Provide the (X, Y) coordinate of the cell's center where the given text is located.  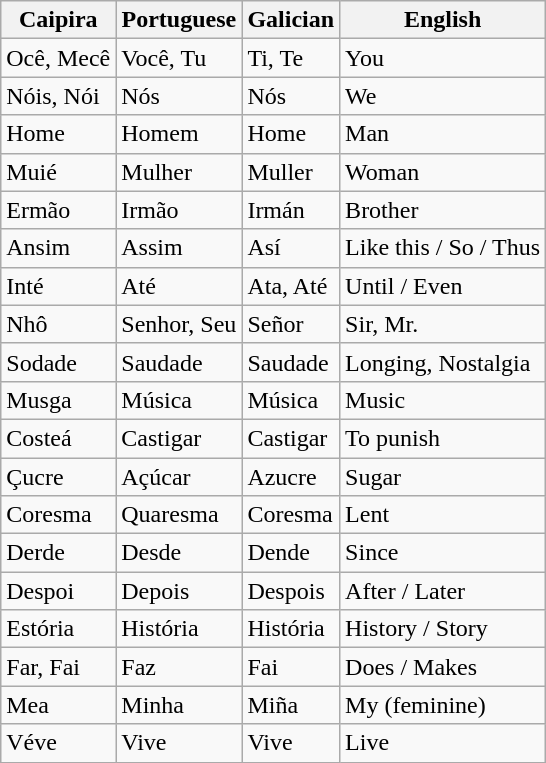
Despois (291, 591)
Galician (291, 20)
Ti, Te (291, 58)
Muié (58, 172)
Since (443, 553)
Nóis, Nói (58, 96)
Nhô (58, 324)
Fai (291, 667)
Like this / So / Thus (443, 248)
After / Later (443, 591)
Despoi (58, 591)
Señor (291, 324)
Derde (58, 553)
We (443, 96)
Sodade (58, 362)
To punish (443, 438)
Senhor, Seu (179, 324)
Man (443, 134)
Azucre (291, 477)
History / Story (443, 629)
Estória (58, 629)
Far, Fai (58, 667)
Minha (179, 705)
Ansim (58, 248)
Musga (58, 400)
Depois (179, 591)
Woman (443, 172)
Homem (179, 134)
Açúcar (179, 477)
Mulher (179, 172)
Mea (58, 705)
Ermão (58, 210)
Inté (58, 286)
Music (443, 400)
Quaresma (179, 515)
Costeá (58, 438)
Até (179, 286)
Live (443, 743)
My (feminine) (443, 705)
Lent (443, 515)
Until / Even (443, 286)
Desde (179, 553)
Ocê, Mecê (58, 58)
Portuguese (179, 20)
Brother (443, 210)
Sir, Mr. (443, 324)
Irmán (291, 210)
Miña (291, 705)
Çucre (58, 477)
Faz (179, 667)
Véve (58, 743)
English (443, 20)
Does / Makes (443, 667)
Así (291, 248)
Você, Tu (179, 58)
Muller (291, 172)
Assim (179, 248)
Dende (291, 553)
Ata, Até (291, 286)
Caipira (58, 20)
Sugar (443, 477)
You (443, 58)
Irmão (179, 210)
Longing, Nostalgia (443, 362)
